Extract the [X, Y] coordinate from the center of the cell holding the provided text.  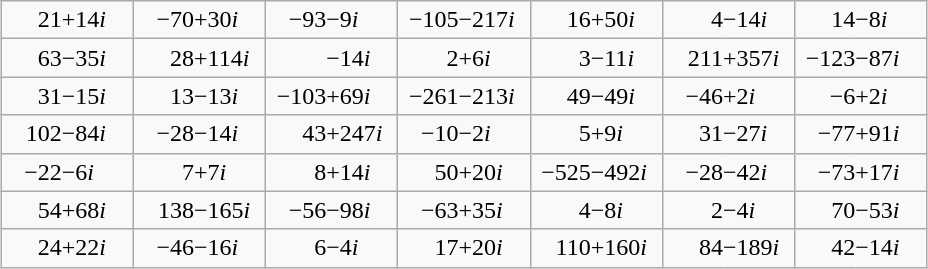
−22 [32, 172]
−213i [494, 96]
17 [428, 248]
−63 [428, 210]
−13i [230, 96]
−84i [98, 134]
−492i [627, 172]
−98i [362, 210]
+7i [230, 172]
+69i [362, 96]
+50i [627, 20]
8 [296, 172]
−73 [826, 172]
−49i [627, 96]
110 [560, 248]
14 [826, 20]
7 [164, 172]
+68i [98, 210]
70 [826, 210]
−11i [627, 58]
+35i [494, 210]
13 [164, 96]
21 [32, 20]
−87i [891, 58]
16 [560, 20]
−35i [98, 58]
+30i [230, 20]
+17i [891, 172]
+114i [230, 58]
+9i [627, 134]
−6i [98, 172]
63 [32, 58]
+91i [891, 134]
−93 [296, 20]
−105 [428, 20]
−42i [759, 172]
5 [560, 134]
−15i [98, 96]
−525 [560, 172]
−27i [759, 134]
−77 [826, 134]
43 [296, 134]
−165i [230, 210]
42 [826, 248]
−217i [494, 20]
+160i [627, 248]
+6i [494, 58]
6 [296, 248]
−53i [891, 210]
54 [32, 210]
+357i [759, 58]
−10 [428, 134]
−2i [494, 134]
50 [428, 172]
−70 [164, 20]
84 [692, 248]
−103 [296, 96]
138 [164, 210]
+22i [98, 248]
211 [692, 58]
3 [560, 58]
−6 [826, 96]
−189i [759, 248]
−9i [362, 20]
24 [32, 248]
−56 [296, 210]
−261 [428, 96]
102 [32, 134]
28 [164, 58]
−16i [230, 248]
−123 [826, 58]
49 [560, 96]
+247i [362, 134]
